Scan for the cell matching the given text and deliver its [X, Y] coordinate at center. 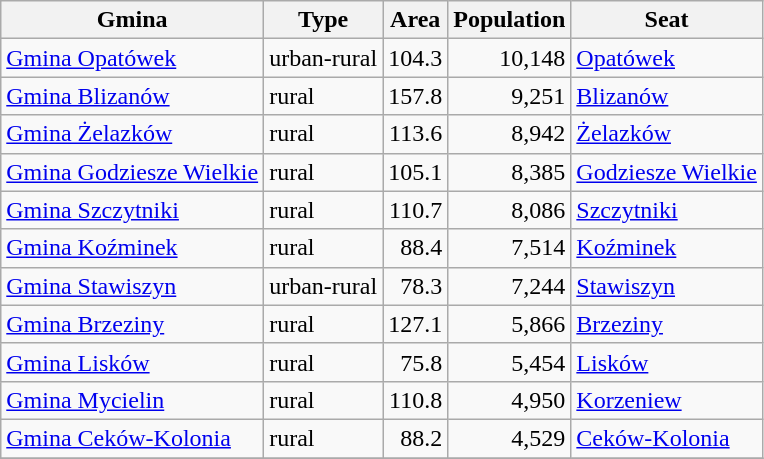
4,950 [510, 400]
127.1 [416, 324]
Blizanów [667, 96]
Gmina Mycielin [132, 400]
9,251 [510, 96]
110.8 [416, 400]
110.7 [416, 210]
Type [324, 20]
Gmina Żelazków [132, 134]
Stawiszyn [667, 286]
105.1 [416, 172]
Gmina Godziesze Wielkie [132, 172]
Gmina Stawiszyn [132, 286]
Gmina [132, 20]
113.6 [416, 134]
Gmina Ceków-Kolonia [132, 438]
Szczytniki [667, 210]
75.8 [416, 362]
Lisków [667, 362]
10,148 [510, 58]
Gmina Szczytniki [132, 210]
Gmina Opatówek [132, 58]
Korzeniew [667, 400]
Ceków-Kolonia [667, 438]
Opatówek [667, 58]
7,514 [510, 248]
7,244 [510, 286]
Population [510, 20]
157.8 [416, 96]
Brzeziny [667, 324]
8,942 [510, 134]
5,866 [510, 324]
Seat [667, 20]
4,529 [510, 438]
Gmina Blizanów [132, 96]
Godziesze Wielkie [667, 172]
Żelazków [667, 134]
Gmina Koźminek [132, 248]
8,385 [510, 172]
Gmina Brzeziny [132, 324]
8,086 [510, 210]
Area [416, 20]
5,454 [510, 362]
104.3 [416, 58]
88.2 [416, 438]
Gmina Lisków [132, 362]
88.4 [416, 248]
78.3 [416, 286]
Koźminek [667, 248]
